From the cell containing the given text, extract its center point as (X, Y) coordinate. 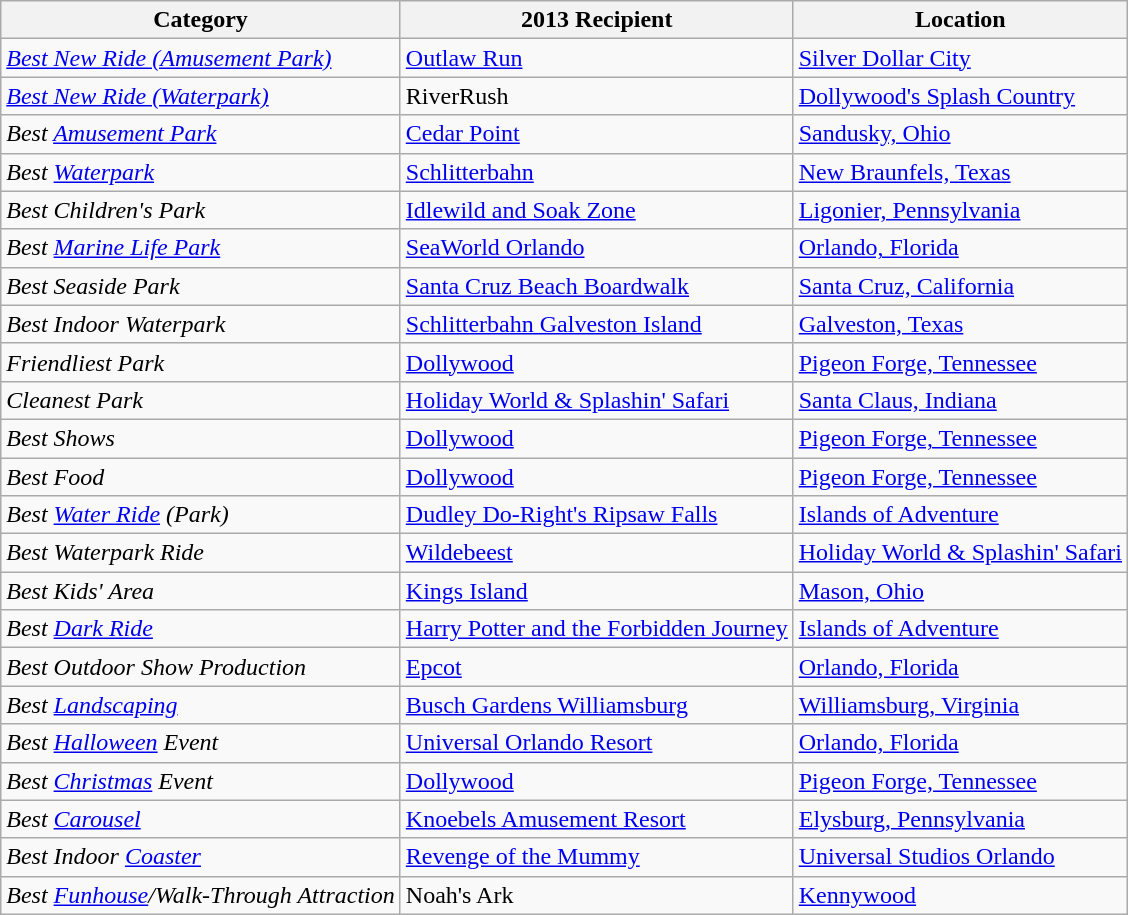
Best Children's Park (201, 210)
Best Waterpark (201, 172)
RiverRush (596, 96)
Dudley Do-Right's Ripsaw Falls (596, 515)
Universal Orlando Resort (596, 743)
Best Funhouse/Walk-Through Attraction (201, 895)
Dollywood's Splash Country (960, 96)
Best Food (201, 477)
Kennywood (960, 895)
Harry Potter and the Forbidden Journey (596, 629)
Best Marine Life Park (201, 248)
Best Indoor Coaster (201, 857)
Santa Claus, Indiana (960, 400)
Noah's Ark (596, 895)
Galveston, Texas (960, 324)
Friendliest Park (201, 362)
2013 Recipient (596, 20)
Idlewild and Soak Zone (596, 210)
Best Shows (201, 438)
Kings Island (596, 591)
Santa Cruz, California (960, 286)
Williamsburg, Virginia (960, 705)
Best Waterpark Ride (201, 553)
Mason, Ohio (960, 591)
Wildebeest (596, 553)
New Braunfels, Texas (960, 172)
Best Dark Ride (201, 629)
Cedar Point (596, 134)
Best Kids' Area (201, 591)
Busch Gardens Williamsburg (596, 705)
Best Amusement Park (201, 134)
Sandusky, Ohio (960, 134)
Best Landscaping (201, 705)
Best Seaside Park (201, 286)
Best Water Ride (Park) (201, 515)
SeaWorld Orlando (596, 248)
Elysburg, Pennsylvania (960, 819)
Best New Ride (Amusement Park) (201, 58)
Universal Studios Orlando (960, 857)
Best Carousel (201, 819)
Cleanest Park (201, 400)
Best New Ride (Waterpark) (201, 96)
Revenge of the Mummy (596, 857)
Best Halloween Event (201, 743)
Best Indoor Waterpark (201, 324)
Knoebels Amusement Resort (596, 819)
Best Outdoor Show Production (201, 667)
Silver Dollar City (960, 58)
Schlitterbahn Galveston Island (596, 324)
Schlitterbahn (596, 172)
Santa Cruz Beach Boardwalk (596, 286)
Category (201, 20)
Outlaw Run (596, 58)
Best Christmas Event (201, 781)
Epcot (596, 667)
Location (960, 20)
Ligonier, Pennsylvania (960, 210)
